From the cell containing the given text, extract its center point as (x, y) coordinate. 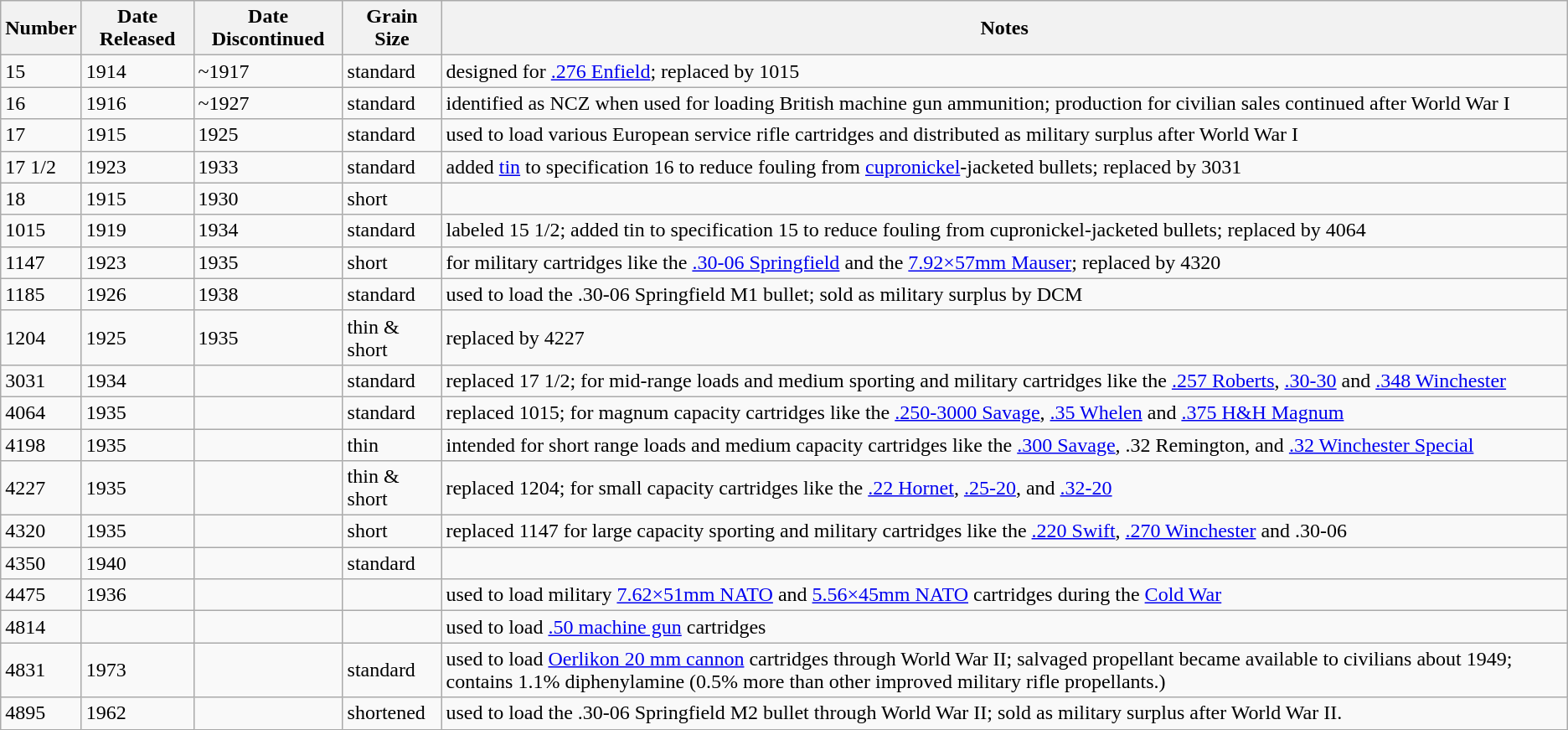
used to load the .30-06 Springfield M2 bullet through World War II; sold as military surplus after World War II. (1004, 713)
1938 (268, 294)
labeled 15 1/2; added tin to specification 15 to reduce fouling from cupronickel-jacketed bullets; replaced by 4064 (1004, 230)
Grain Size (392, 28)
1926 (137, 294)
added tin to specification 16 to reduce fouling from cupronickel-jacketed bullets; replaced by 3031 (1004, 167)
1204 (41, 337)
1962 (137, 713)
Date Released (137, 28)
4320 (41, 531)
Number (41, 28)
3031 (41, 381)
4227 (41, 488)
~1927 (268, 103)
used to load military 7.62×51mm NATO and 5.56×45mm NATO cartridges during the Cold War (1004, 595)
1930 (268, 199)
15 (41, 71)
replaced 1204; for small capacity cartridges like the .22 Hornet, .25-20, and .32-20 (1004, 488)
identified as NCZ when used for loading British machine gun ammunition; production for civilian sales continued after World War I (1004, 103)
replaced 17 1/2; for mid-range loads and medium sporting and military cartridges like the .257 Roberts, .30-30 and .348 Winchester (1004, 381)
1973 (137, 670)
1919 (137, 230)
1185 (41, 294)
1936 (137, 595)
intended for short range loads and medium capacity cartridges like the .300 Savage, .32 Remington, and .32 Winchester Special (1004, 445)
1015 (41, 230)
used to load various European service rifle cartridges and distributed as military surplus after World War I (1004, 135)
4198 (41, 445)
4475 (41, 595)
designed for .276 Enfield; replaced by 1015 (1004, 71)
Notes (1004, 28)
Date Discontinued (268, 28)
1916 (137, 103)
17 1/2 (41, 167)
used to load the .30-06 Springfield M1 bullet; sold as military surplus by DCM (1004, 294)
used to load .50 machine gun cartridges (1004, 627)
1914 (137, 71)
replaced 1147 for large capacity sporting and military cartridges like the .220 Swift, .270 Winchester and .30-06 (1004, 531)
1940 (137, 563)
4895 (41, 713)
4814 (41, 627)
1147 (41, 262)
replaced by 4227 (1004, 337)
thin (392, 445)
17 (41, 135)
replaced 1015; for magnum capacity cartridges like the .250-3000 Savage, .35 Whelen and .375 H&H Magnum (1004, 412)
for military cartridges like the .30-06 Springfield and the 7.92×57mm Mauser; replaced by 4320 (1004, 262)
1933 (268, 167)
18 (41, 199)
shortened (392, 713)
4064 (41, 412)
16 (41, 103)
4350 (41, 563)
4831 (41, 670)
~1917 (268, 71)
